Provide the (X, Y) coordinate of the cell's center where the given text is located.  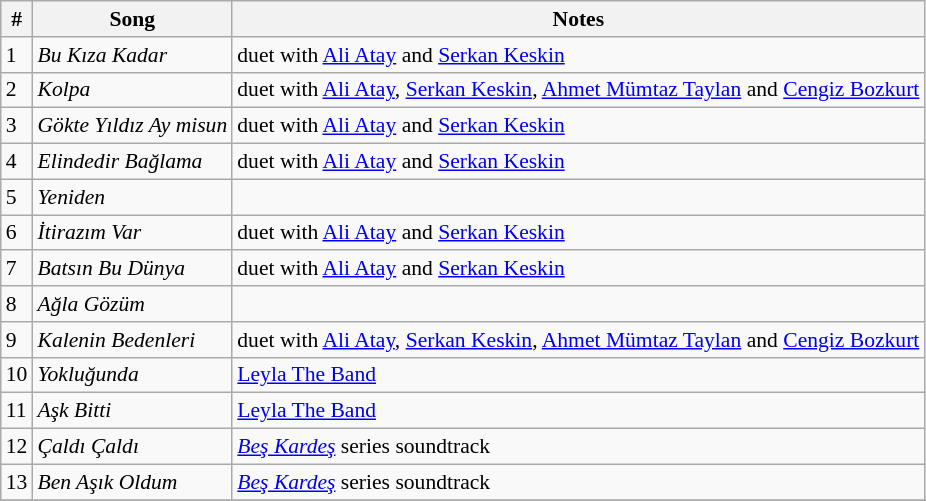
7 (17, 269)
8 (17, 304)
1 (17, 55)
11 (17, 411)
Kalenin Bedenleri (132, 340)
3 (17, 126)
2 (17, 90)
Ağla Gözüm (132, 304)
Elindedir Bağlama (132, 162)
Gökte Yıldız Ay misun (132, 126)
Kolpa (132, 90)
9 (17, 340)
12 (17, 447)
# (17, 19)
10 (17, 375)
Çaldı Çaldı (132, 447)
Notes (578, 19)
Bu Kıza Kadar (132, 55)
4 (17, 162)
5 (17, 197)
Yeniden (132, 197)
Yokluğunda (132, 375)
13 (17, 482)
Aşk Bitti (132, 411)
İtirazım Var (132, 233)
Batsın Bu Dünya (132, 269)
Ben Aşık Oldum (132, 482)
Song (132, 19)
6 (17, 233)
